Provide the (X, Y) coordinate of the cell's center where the given text is located.  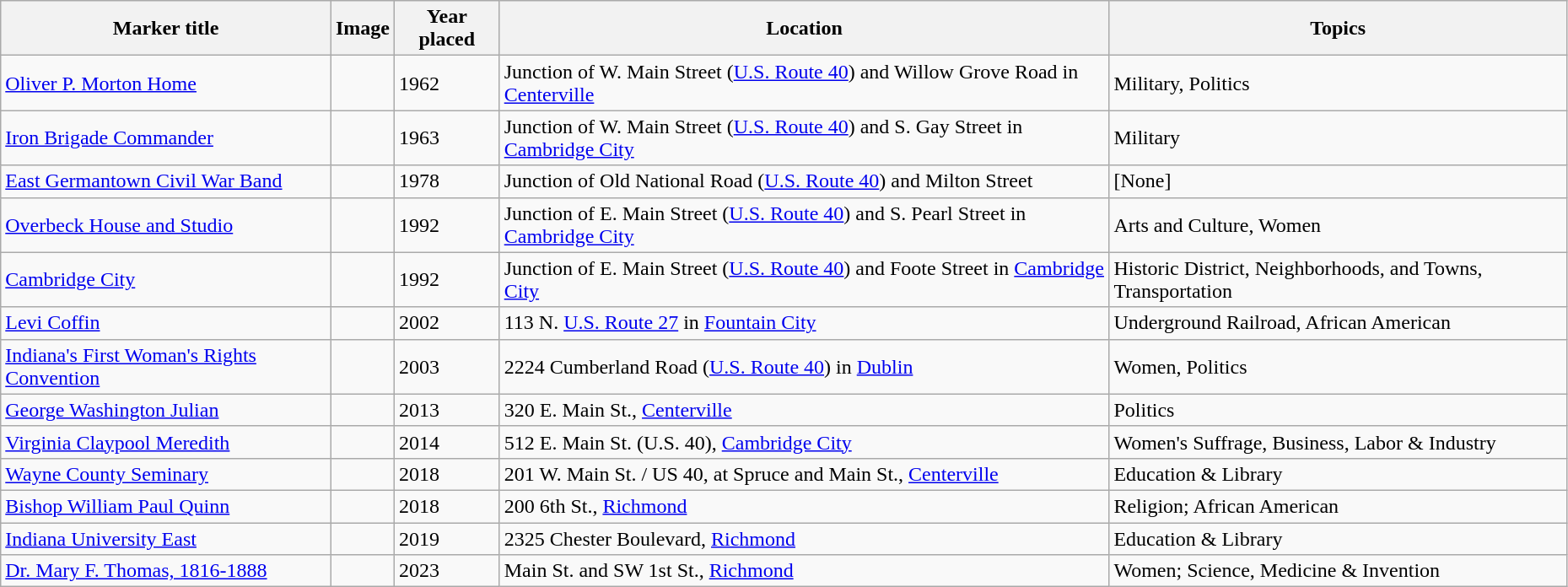
Iron Brigade Commander (166, 138)
Women, Politics (1338, 366)
Junction of W. Main Street (U.S. Route 40) and Willow Grove Road in Centerville (805, 83)
Junction of Old National Road (U.S. Route 40) and Milton Street (805, 181)
Overbeck House and Studio (166, 224)
Religion; African American (1338, 506)
113 N. U.S. Route 27 in Fountain City (805, 323)
Oliver P. Morton Home (166, 83)
Indiana University East (166, 539)
2002 (447, 323)
Politics (1338, 410)
Indiana's First Woman's Rights Convention (166, 366)
Women's Suffrage, Business, Labor & Industry (1338, 442)
Location (805, 29)
Image (363, 29)
Underground Railroad, African American (1338, 323)
2224 Cumberland Road (U.S. Route 40) in Dublin (805, 366)
Virginia Claypool Meredith (166, 442)
2013 (447, 410)
320 E. Main St., Centerville (805, 410)
Historic District, Neighborhoods, and Towns, Transportation (1338, 280)
1963 (447, 138)
Cambridge City (166, 280)
2325 Chester Boulevard, Richmond (805, 539)
Military, Politics (1338, 83)
Dr. Mary F. Thomas, 1816-1888 (166, 571)
201 W. Main St. / US 40, at Spruce and Main St., Centerville (805, 474)
Military (1338, 138)
2019 (447, 539)
2014 (447, 442)
George Washington Julian (166, 410)
Junction of W. Main Street (U.S. Route 40) and S. Gay Street in Cambridge City (805, 138)
Topics (1338, 29)
East Germantown Civil War Band (166, 181)
Junction of E. Main Street (U.S. Route 40) and S. Pearl Street in Cambridge City (805, 224)
[None] (1338, 181)
2003 (447, 366)
Wayne County Seminary (166, 474)
Main St. and SW 1st St., Richmond (805, 571)
Arts and Culture, Women (1338, 224)
1978 (447, 181)
Year placed (447, 29)
1962 (447, 83)
Bishop William Paul Quinn (166, 506)
200 6th St., Richmond (805, 506)
2023 (447, 571)
Marker title (166, 29)
Levi Coffin (166, 323)
Women; Science, Medicine & Invention (1338, 571)
512 E. Main St. (U.S. 40), Cambridge City (805, 442)
Junction of E. Main Street (U.S. Route 40) and Foote Street in Cambridge City (805, 280)
